For the text-containing cell, return its midpoint in [x, y] coordinate format. 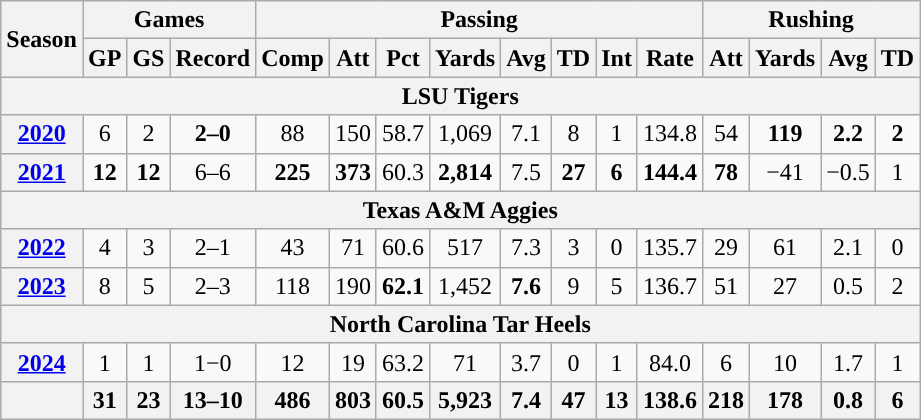
Comp [293, 58]
2–1 [213, 248]
Record [213, 58]
2.1 [848, 248]
Passing [480, 20]
2020 [42, 134]
190 [352, 286]
Pct [402, 58]
1−0 [213, 362]
60.3 [402, 172]
7.3 [526, 248]
88 [293, 134]
60.5 [402, 400]
84.0 [670, 362]
2024 [42, 362]
Int [617, 58]
218 [726, 400]
178 [786, 400]
2022 [42, 248]
150 [352, 134]
58.7 [402, 134]
GP [104, 58]
54 [726, 134]
373 [352, 172]
47 [573, 400]
2–0 [213, 134]
51 [726, 286]
7.5 [526, 172]
62.1 [402, 286]
1,452 [466, 286]
63.2 [402, 362]
29 [726, 248]
0.5 [848, 286]
135.7 [670, 248]
13–10 [213, 400]
134.8 [670, 134]
−41 [786, 172]
GS [148, 58]
486 [293, 400]
Texas A&M Aggies [460, 210]
2,814 [466, 172]
60.6 [402, 248]
61 [786, 248]
119 [786, 134]
7.1 [526, 134]
31 [104, 400]
144.4 [670, 172]
1.7 [848, 362]
LSU Tigers [460, 96]
23 [148, 400]
4 [104, 248]
2–3 [213, 286]
138.6 [670, 400]
2.2 [848, 134]
2023 [42, 286]
0.8 [848, 400]
Rushing [810, 20]
North Carolina Tar Heels [460, 324]
225 [293, 172]
136.7 [670, 286]
803 [352, 400]
6–6 [213, 172]
5,923 [466, 400]
10 [786, 362]
7.4 [526, 400]
Rate [670, 58]
13 [617, 400]
−0.5 [848, 172]
517 [466, 248]
118 [293, 286]
43 [293, 248]
78 [726, 172]
19 [352, 362]
Season [42, 39]
9 [573, 286]
3.7 [526, 362]
Games [168, 20]
1,069 [466, 134]
2021 [42, 172]
7.6 [526, 286]
